Provide the [X, Y] coordinate of the cell's center where the given text is located.  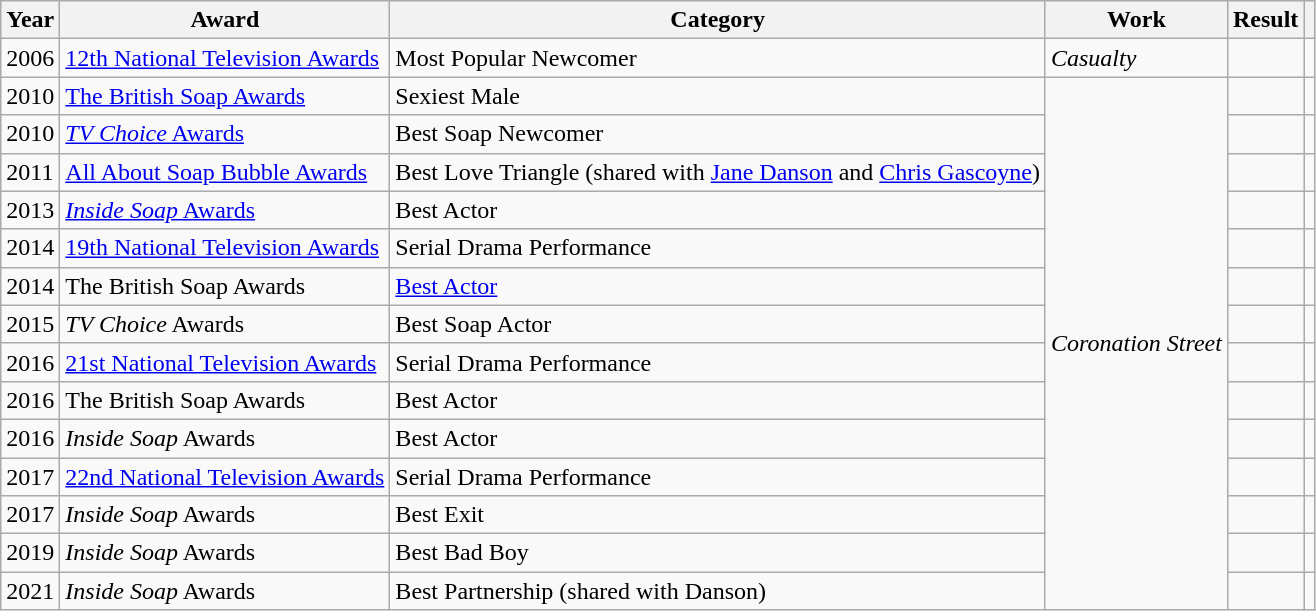
Coronation Street [1136, 344]
Year [30, 20]
2019 [30, 553]
Best Soap Newcomer [718, 134]
19th National Television Awards [225, 248]
2015 [30, 324]
Best Love Triangle (shared with Jane Danson and Chris Gascoyne) [718, 172]
22nd National Television Awards [225, 477]
Best Exit [718, 515]
2013 [30, 210]
Category [718, 20]
Result [1265, 20]
Most Popular Newcomer [718, 58]
12th National Television Awards [225, 58]
Best Partnership (shared with Danson) [718, 591]
2021 [30, 591]
Sexiest Male [718, 96]
21st National Television Awards [225, 362]
Best Bad Boy [718, 553]
2006 [30, 58]
2011 [30, 172]
Award [225, 20]
Best Soap Actor [718, 324]
All About Soap Bubble Awards [225, 172]
Casualty [1136, 58]
Work [1136, 20]
